Identify which cell holds the provided text, then report its [x, y] central coordinate. 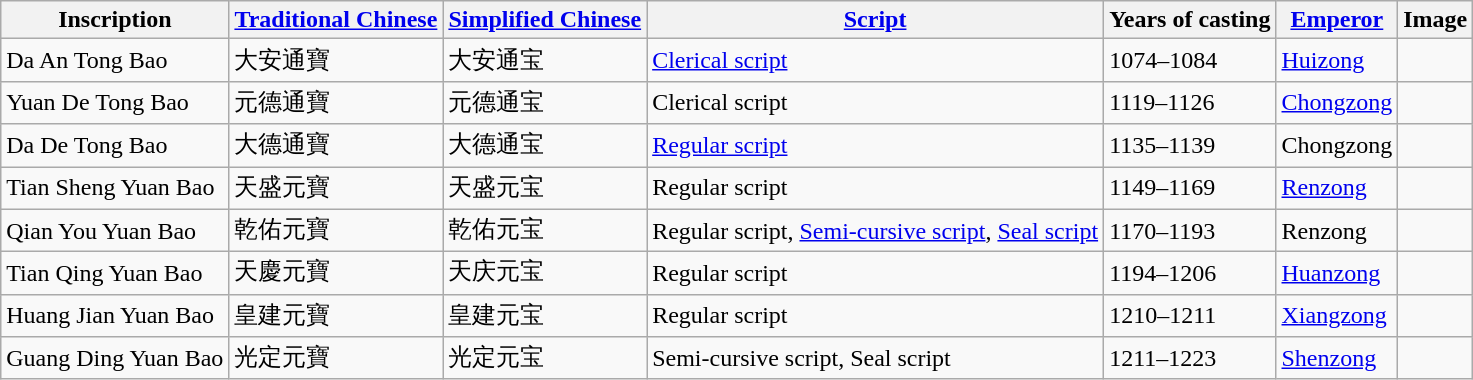
Semi-cursive script, Seal script [876, 358]
Image [1436, 20]
Traditional Chinese [336, 20]
Huanzong [1337, 274]
1119–1126 [1190, 102]
乾佑元寶 [336, 230]
Huang Jian Yuan Bao [115, 316]
大安通宝 [545, 60]
乾佑元宝 [545, 230]
1074–1084 [1190, 60]
皇建元寶 [336, 316]
天盛元寶 [336, 188]
天庆元宝 [545, 274]
Years of casting [1190, 20]
皇建元宝 [545, 316]
1211–1223 [1190, 358]
Inscription [115, 20]
Yuan De Tong Bao [115, 102]
Tian Qing Yuan Bao [115, 274]
Script [876, 20]
Xiangzong [1337, 316]
Emperor [1337, 20]
Qian You Yuan Bao [115, 230]
1149–1169 [1190, 188]
1210–1211 [1190, 316]
Da An Tong Bao [115, 60]
光定元宝 [545, 358]
Guang Ding Yuan Bao [115, 358]
天盛元宝 [545, 188]
天慶元寶 [336, 274]
元德通寶 [336, 102]
1194–1206 [1190, 274]
Regular script, Semi-cursive script, Seal script [876, 230]
Shenzong [1337, 358]
大安通寶 [336, 60]
Tian Sheng Yuan Bao [115, 188]
Da De Tong Bao [115, 146]
大德通寶 [336, 146]
大德通宝 [545, 146]
1170–1193 [1190, 230]
光定元寶 [336, 358]
元德通宝 [545, 102]
Simplified Chinese [545, 20]
Huizong [1337, 60]
1135–1139 [1190, 146]
